Provide the (x, y) coordinate of the cell's center where the given text is located.  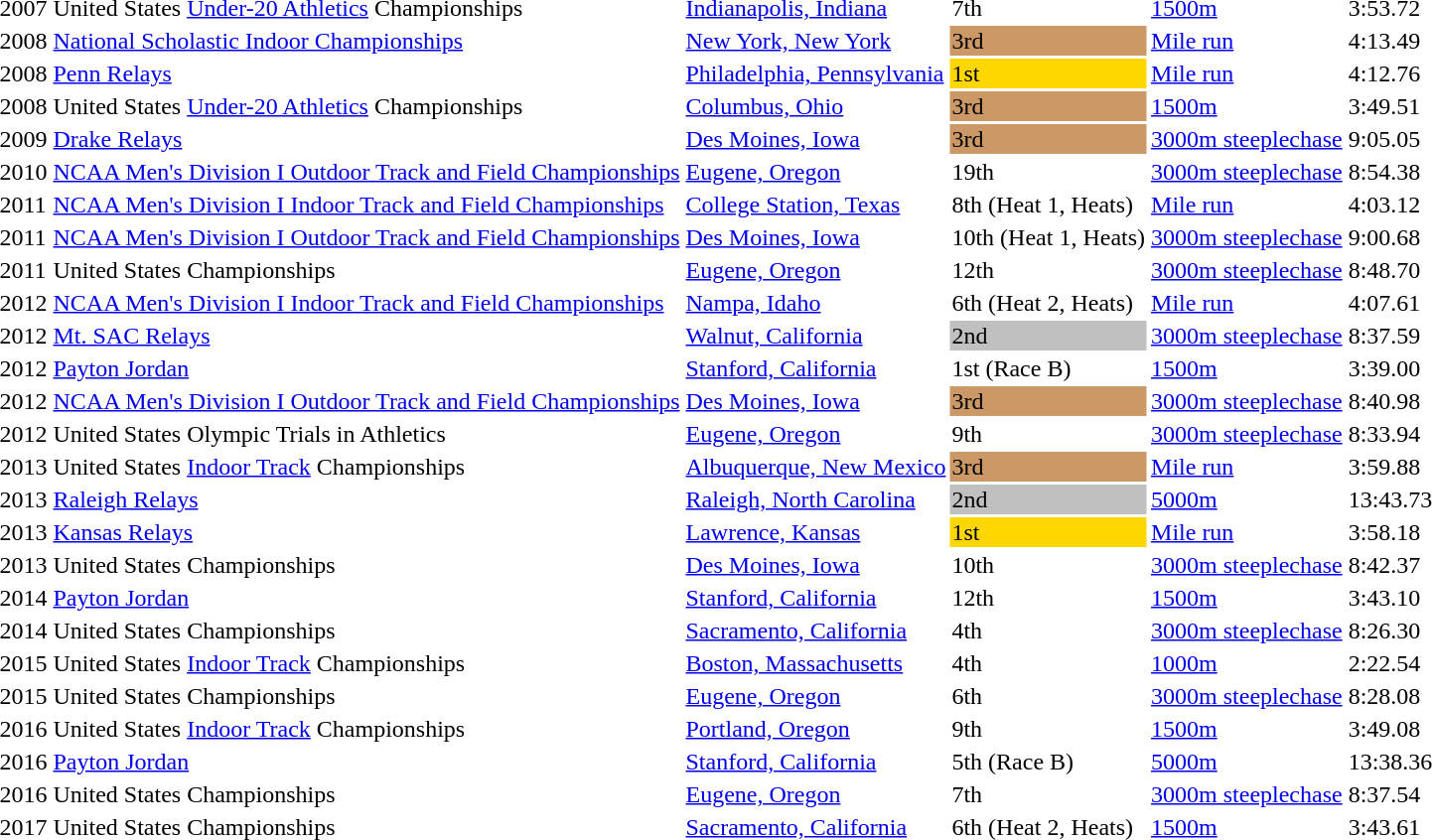
Raleigh Relays (366, 499)
10th (1049, 565)
8th (Heat 1, Heats) (1049, 205)
19th (1049, 172)
Penn Relays (366, 73)
College Station, Texas (816, 205)
1000m (1247, 663)
Walnut, California (816, 336)
United States Olympic Trials in Athletics (366, 434)
5th (Race B) (1049, 762)
6th (Heat 2, Heats) (1049, 303)
Nampa, Idaho (816, 303)
Drake Relays (366, 139)
National Scholastic Indoor Championships (366, 41)
Portland, Oregon (816, 729)
United States Under-20 Athletics Championships (366, 106)
Kansas Relays (366, 532)
Mt. SAC Relays (366, 336)
Albuquerque, New Mexico (816, 467)
Sacramento, California (816, 630)
1st (Race B) (1049, 368)
10th (Heat 1, Heats) (1049, 237)
Boston, Massachusetts (816, 663)
Raleigh, North Carolina (816, 499)
7th (1049, 794)
Columbus, Ohio (816, 106)
Lawrence, Kansas (816, 532)
New York, New York (816, 41)
6th (1049, 696)
Philadelphia, Pennsylvania (816, 73)
